Pinpoint the cell where the given text exists, returning its (X, Y) midpoint coordinate. 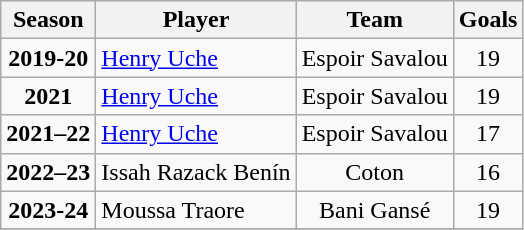
2019-20 (48, 58)
16 (488, 172)
2021 (48, 96)
2023-24 (48, 210)
Season (48, 20)
Bani Gansé (374, 210)
Player (196, 20)
Issah Razack Benín (196, 172)
Team (374, 20)
Moussa Traore (196, 210)
2022–23 (48, 172)
2021–22 (48, 134)
17 (488, 134)
Coton (374, 172)
Goals (488, 20)
